Detect which cell encompasses the target text, then output its (x, y) center coordinate. 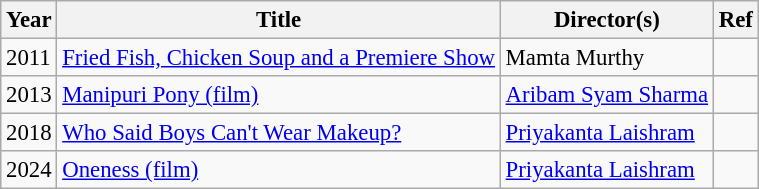
Title (278, 20)
Manipuri Pony (film) (278, 95)
Oneness (film) (278, 170)
Fried Fish, Chicken Soup and a Premiere Show (278, 58)
2024 (29, 170)
Ref (736, 20)
2018 (29, 133)
Who Said Boys Can't Wear Makeup? (278, 133)
2011 (29, 58)
Director(s) (606, 20)
Aribam Syam Sharma (606, 95)
2013 (29, 95)
Mamta Murthy (606, 58)
Year (29, 20)
